Extract the [x, y] coordinate from the center of the cell holding the provided text.  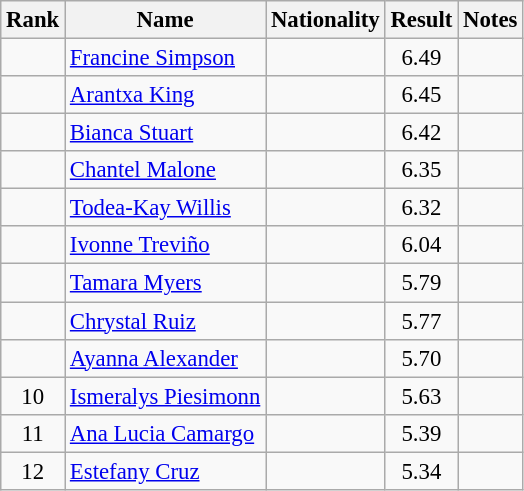
Ana Lucia Camargo [166, 433]
5.39 [422, 433]
Todea-Kay Willis [166, 208]
Arantxa King [166, 95]
11 [33, 433]
5.77 [422, 321]
12 [33, 471]
Estefany Cruz [166, 471]
6.32 [422, 208]
Name [166, 20]
Notes [490, 20]
6.42 [422, 133]
Chantel Malone [166, 170]
6.35 [422, 170]
6.49 [422, 58]
5.70 [422, 358]
Result [422, 20]
Chrystal Ruiz [166, 321]
Ivonne Treviño [166, 245]
10 [33, 396]
Tamara Myers [166, 283]
Bianca Stuart [166, 133]
5.34 [422, 471]
6.04 [422, 245]
5.63 [422, 396]
6.45 [422, 95]
Ayanna Alexander [166, 358]
Nationality [326, 20]
Francine Simpson [166, 58]
Ismeralys Piesimonn [166, 396]
Rank [33, 20]
5.79 [422, 283]
